Scan for the cell matching the given text and deliver its [X, Y] coordinate at center. 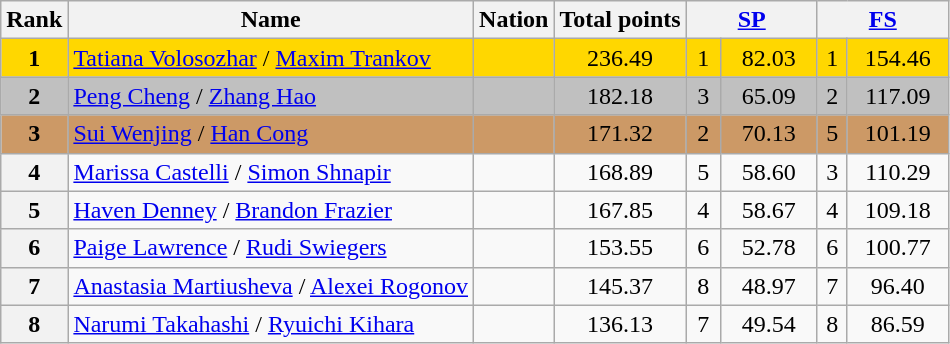
236.49 [620, 58]
168.89 [620, 172]
Total points [620, 20]
110.29 [898, 172]
70.13 [768, 134]
Haven Denney / Brandon Frazier [271, 210]
86.59 [898, 324]
58.67 [768, 210]
Rank [34, 20]
145.37 [620, 286]
117.09 [898, 96]
58.60 [768, 172]
48.97 [768, 286]
49.54 [768, 324]
82.03 [768, 58]
65.09 [768, 96]
Name [271, 20]
52.78 [768, 248]
Tatiana Volosozhar / Maxim Trankov [271, 58]
Narumi Takahashi / Ryuichi Kihara [271, 324]
109.18 [898, 210]
96.40 [898, 286]
Paige Lawrence / Rudi Swiegers [271, 248]
Nation [514, 20]
167.85 [620, 210]
Sui Wenjing / Han Cong [271, 134]
153.55 [620, 248]
171.32 [620, 134]
SP [752, 20]
Anastasia Martiusheva / Alexei Rogonov [271, 286]
101.19 [898, 134]
Peng Cheng / Zhang Hao [271, 96]
Marissa Castelli / Simon Shnapir [271, 172]
FS [882, 20]
182.18 [620, 96]
154.46 [898, 58]
100.77 [898, 248]
136.13 [620, 324]
